For the text-containing cell, return its midpoint in [X, Y] coordinate format. 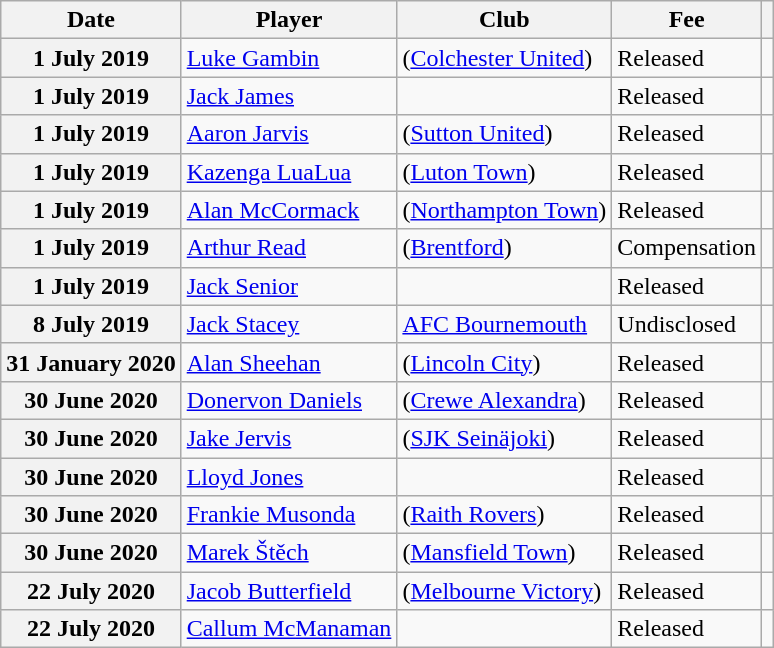
(Crewe Alexandra) [504, 400]
Jacob Butterfield [289, 591]
(Colchester United) [504, 58]
Jack Senior [289, 286]
(SJK Seinäjoki) [504, 438]
Donervon Daniels [289, 400]
Compensation [687, 248]
31 January 2020 [91, 362]
(Sutton United) [504, 134]
(Northampton Town) [504, 210]
Frankie Musonda [289, 515]
Jack Stacey [289, 324]
(Raith Rovers) [504, 515]
Aaron Jarvis [289, 134]
Callum McManaman [289, 629]
Date [91, 20]
AFC Bournemouth [504, 324]
Arthur Read [289, 248]
Kazenga LuaLua [289, 172]
Jake Jervis [289, 438]
Luke Gambin [289, 58]
(Mansfield Town) [504, 553]
Alan McCormack [289, 210]
Fee [687, 20]
Undisclosed [687, 324]
Club [504, 20]
Marek Štěch [289, 553]
(Melbourne Victory) [504, 591]
Jack James [289, 96]
Alan Sheehan [289, 362]
8 July 2019 [91, 324]
(Brentford) [504, 248]
Player [289, 20]
Lloyd Jones [289, 477]
(Luton Town) [504, 172]
(Lincoln City) [504, 362]
